Search for the cell housing the specified text and yield its (X, Y) center coordinate. 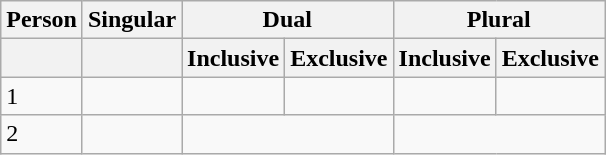
Singular (132, 20)
2 (42, 134)
Person (42, 20)
Dual (288, 20)
Plural (498, 20)
1 (42, 96)
